Return the [X, Y] coordinate for the center point of the cell that contains the specified text.  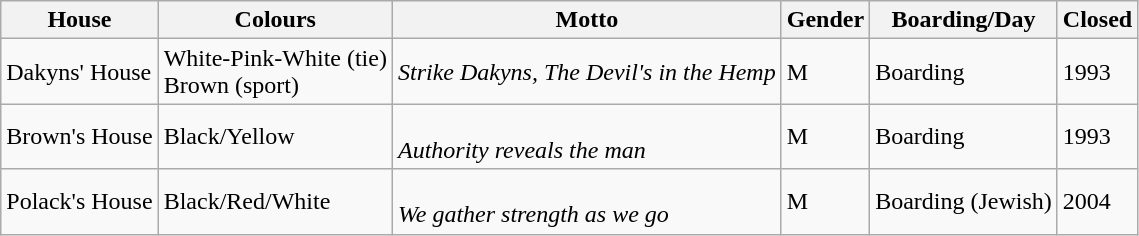
Black/Yellow [275, 136]
Boarding (Jewish) [964, 202]
White-Pink-White (tie) Brown (sport) [275, 72]
Boarding/Day [964, 20]
Gender [825, 20]
Dakyns' House [80, 72]
Closed [1097, 20]
2004 [1097, 202]
We gather strength as we go [586, 202]
Brown's House [80, 136]
Colours [275, 20]
House [80, 20]
Polack's House [80, 202]
Strike Dakyns, The Devil's in the Hemp [586, 72]
Motto [586, 20]
Authority reveals the man [586, 136]
Black/Red/White [275, 202]
